From the cell containing the given text, extract its center point as (X, Y) coordinate. 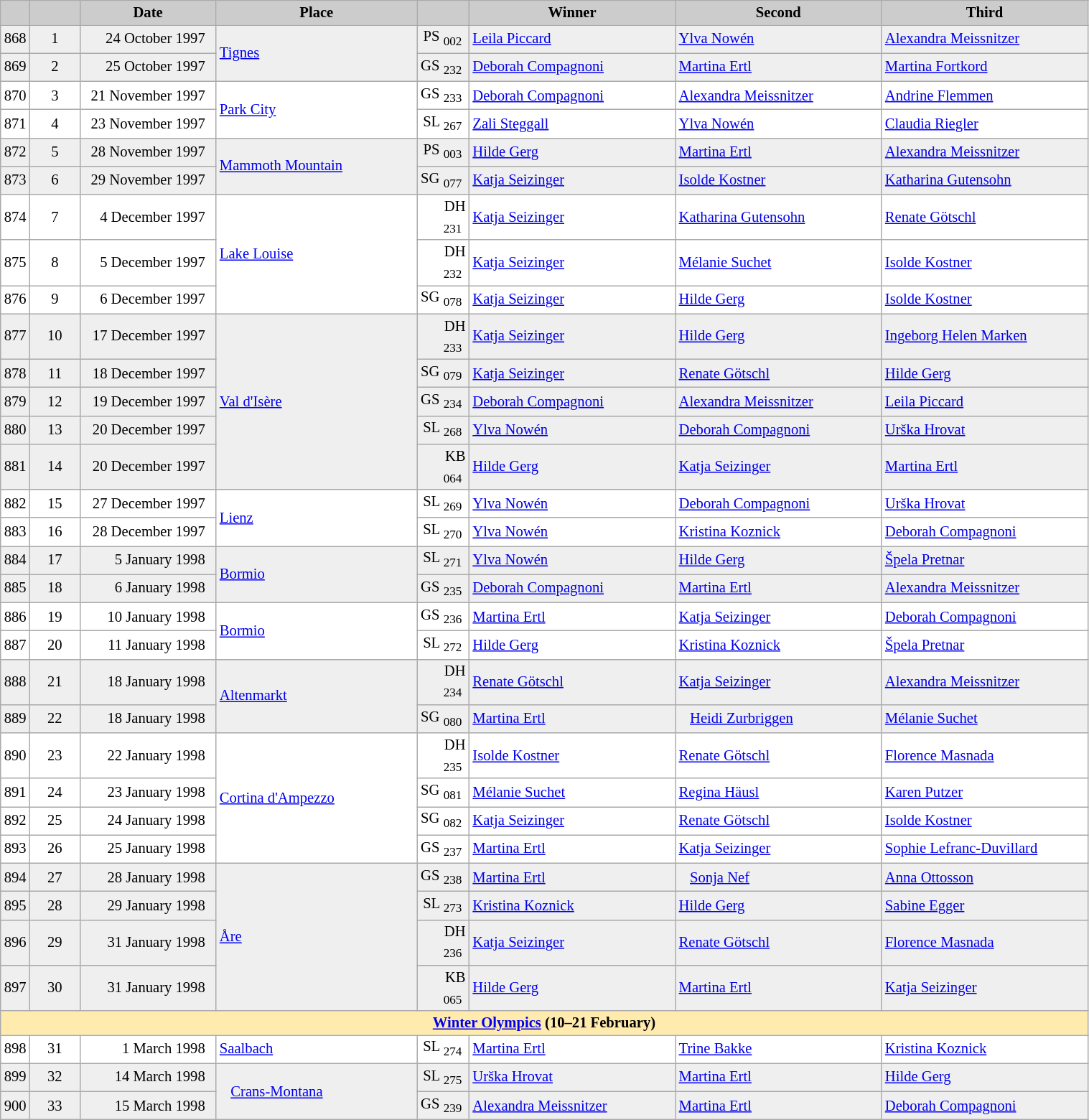
GS 232 (444, 67)
SL 272 (444, 645)
28 December 1997 (148, 531)
DH 236 (444, 942)
870 (16, 95)
890 (16, 755)
DH 233 (444, 336)
23 (55, 755)
8 (55, 263)
Second (778, 12)
19 (55, 616)
Altenmarkt (317, 696)
Lienz (317, 518)
874 (16, 217)
873 (16, 179)
869 (16, 67)
875 (16, 263)
DH 232 (444, 263)
Saalbach (317, 1048)
24 January 1998 (148, 820)
7 (55, 217)
Martina Fortkord (985, 67)
GS 237 (444, 849)
898 (16, 1048)
6 (55, 179)
18 December 1997 (148, 373)
2 (55, 67)
6 January 1998 (148, 589)
12 (55, 401)
29 (55, 942)
GS 238 (444, 877)
Winner (571, 12)
SG 080 (444, 718)
19 December 1997 (148, 401)
Heidi Zurbriggen (778, 718)
Cortina d'Ampezzo (317, 798)
880 (16, 429)
25 January 1998 (148, 849)
Anna Ottosson (985, 877)
SL 271 (444, 560)
872 (16, 152)
Place (317, 12)
892 (16, 820)
21 November 1997 (148, 95)
SG 077 (444, 179)
Date (148, 12)
5 January 1998 (148, 560)
22 (55, 718)
17 (55, 560)
28 January 1998 (148, 877)
SL 270 (444, 531)
879 (16, 401)
Park City (317, 109)
30 (55, 988)
DH 235 (444, 755)
9 (55, 299)
886 (16, 616)
SL 273 (444, 905)
24 (55, 793)
SG 079 (444, 373)
Åre (317, 937)
Third (985, 12)
Sonja Nef (778, 877)
888 (16, 682)
Crans-Montana (317, 1091)
15 (55, 504)
899 (16, 1077)
SL 268 (444, 429)
895 (16, 905)
Sophie Lefranc-Duvillard (985, 849)
25 October 1997 (148, 67)
25 (55, 820)
GS 236 (444, 616)
11 (55, 373)
23 November 1997 (148, 123)
Mammoth Mountain (317, 167)
877 (16, 336)
10 January 1998 (148, 616)
Trine Bakke (778, 1048)
882 (16, 504)
Val d'Isère (317, 402)
PS 003 (444, 152)
33 (55, 1106)
DH 231 (444, 217)
881 (16, 467)
897 (16, 988)
878 (16, 373)
16 (55, 531)
883 (16, 531)
887 (16, 645)
5 (55, 152)
DH 234 (444, 682)
Zali Steggall (571, 123)
20 (55, 645)
SG 078 (444, 299)
14 (55, 467)
SG 082 (444, 820)
11 January 1998 (148, 645)
900 (16, 1106)
Claudia Riegler (985, 123)
Regina Häusl (778, 793)
Ingeborg Helen Marken (985, 336)
1 (55, 39)
29 November 1997 (148, 179)
18 (55, 589)
21 (55, 682)
28 November 1997 (148, 152)
GS 235 (444, 589)
28 (55, 905)
13 (55, 429)
Karen Putzer (985, 793)
GS 234 (444, 401)
3 (55, 95)
SL 267 (444, 123)
5 December 1997 (148, 263)
GS 233 (444, 95)
6 December 1997 (148, 299)
31 (55, 1048)
4 December 1997 (148, 217)
894 (16, 877)
884 (16, 560)
24 October 1997 (148, 39)
889 (16, 718)
868 (16, 39)
1 March 1998 (148, 1048)
29 January 1998 (148, 905)
SL 274 (444, 1048)
896 (16, 942)
Andrine Flemmen (985, 95)
885 (16, 589)
15 March 1998 (148, 1106)
876 (16, 299)
Lake Louise (317, 253)
Tignes (317, 53)
KB 064 (444, 467)
22 January 1998 (148, 755)
Winter Olympics (10–21 February) (544, 1023)
893 (16, 849)
27 (55, 877)
14 March 1998 (148, 1077)
32 (55, 1077)
891 (16, 793)
26 (55, 849)
17 December 1997 (148, 336)
Sabine Egger (985, 905)
SL 275 (444, 1077)
27 December 1997 (148, 504)
SL 269 (444, 504)
SG 081 (444, 793)
10 (55, 336)
4 (55, 123)
KB 065 (444, 988)
GS 239 (444, 1106)
23 January 1998 (148, 793)
PS 002 (444, 39)
871 (16, 123)
